Search for the cell housing the specified text and yield its (x, y) center coordinate. 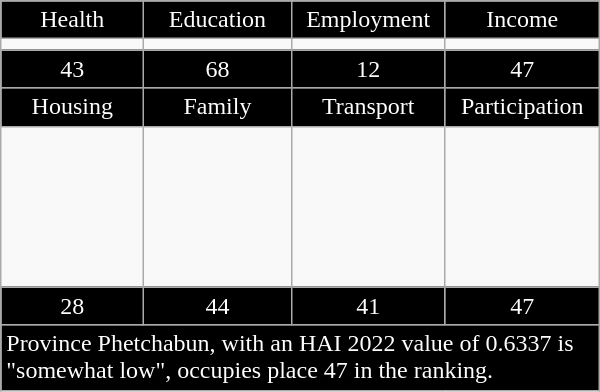
Transport (368, 107)
68 (218, 69)
Employment (368, 20)
41 (368, 306)
Province Phetchabun, with an HAI 2022 value of 0.6337 is "somewhat low", occupies place 47 in the ranking. (300, 358)
Participation (522, 107)
Housing (72, 107)
Education (218, 20)
28 (72, 306)
Family (218, 107)
Health (72, 20)
Income (522, 20)
12 (368, 69)
43 (72, 69)
44 (218, 306)
